Return [x, y] of the center of cell containing provided text 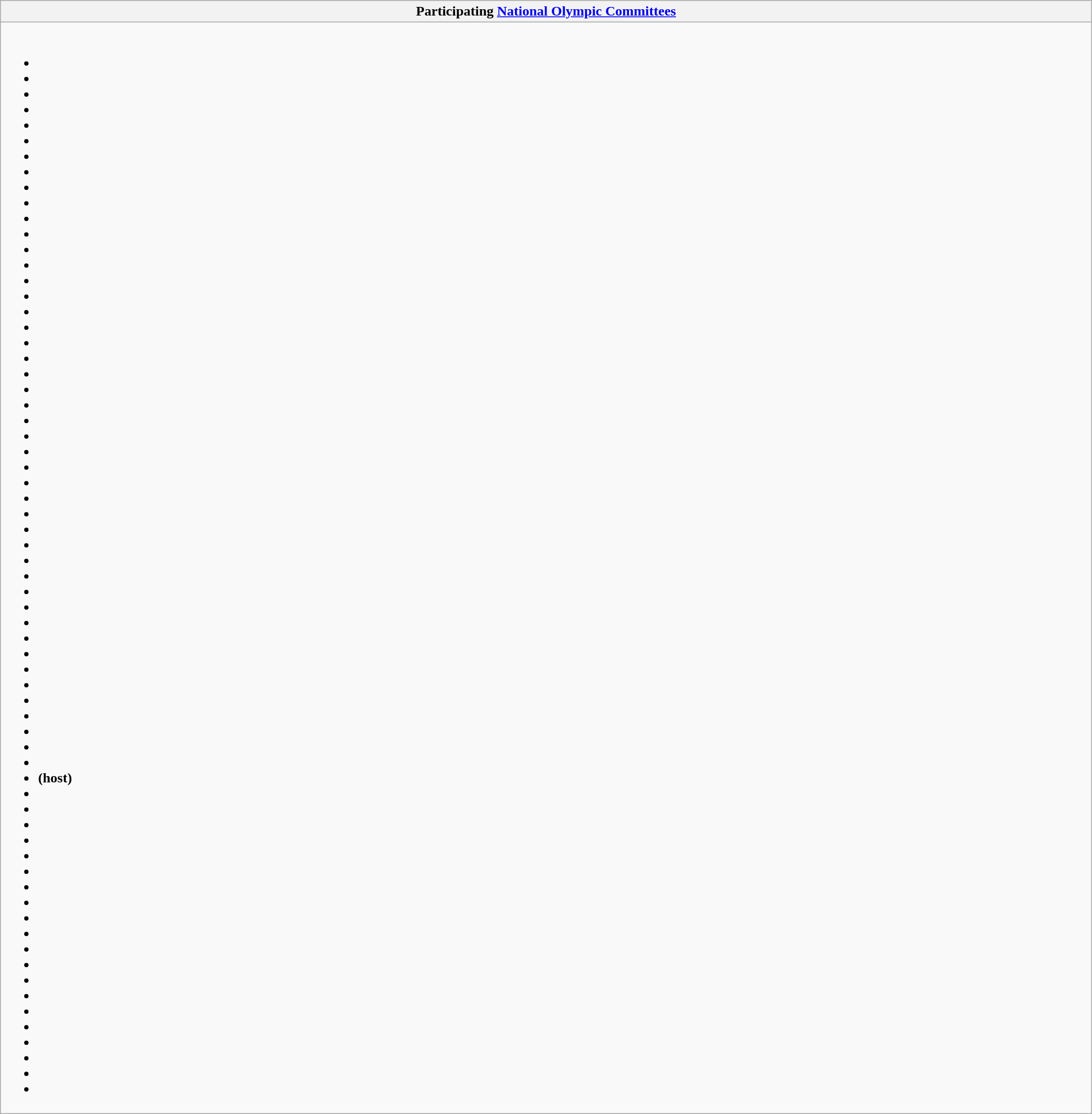
(host) [546, 568]
Participating National Olympic Committees [546, 12]
